Provide the [x, y] coordinate of the cell's center where the given text is located.  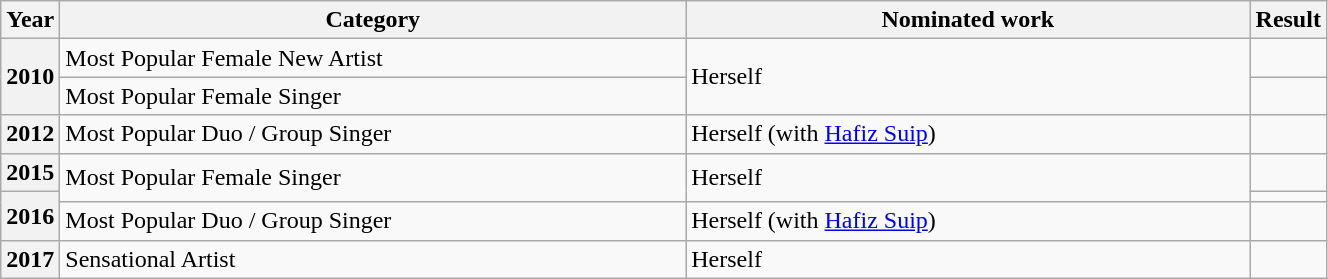
2015 [30, 172]
Result [1288, 20]
Nominated work [968, 20]
2016 [30, 216]
Sensational Artist [373, 259]
Year [30, 20]
Most Popular Female New Artist [373, 58]
2012 [30, 134]
Category [373, 20]
2017 [30, 259]
2010 [30, 77]
